For the text-containing cell, return its midpoint in [x, y] coordinate format. 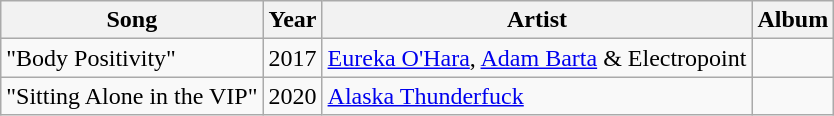
Eureka O'Hara, Adam Barta & Electropoint [537, 58]
2017 [292, 58]
2020 [292, 96]
Album [793, 20]
Song [132, 20]
"Body Positivity" [132, 58]
Year [292, 20]
Artist [537, 20]
"Sitting Alone in the VIP" [132, 96]
Alaska Thunderfuck [537, 96]
